Pinpoint the cell where the given text exists, returning its [x, y] midpoint coordinate. 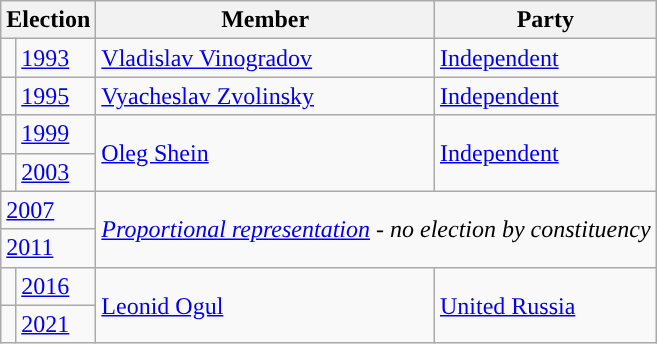
Leonid Ogul [266, 305]
Vladislav Vinogradov [266, 58]
2003 [56, 172]
United Russia [545, 305]
Oleg Shein [266, 153]
1995 [56, 96]
1999 [56, 134]
Vyacheslav Zvolinsky [266, 96]
Proportional representation - no election by constituency [376, 229]
2021 [56, 324]
Election [48, 20]
Party [545, 20]
1993 [56, 58]
2016 [56, 286]
2011 [48, 248]
Member [266, 20]
2007 [48, 210]
